Return (X, Y) of the center of cell containing provided text 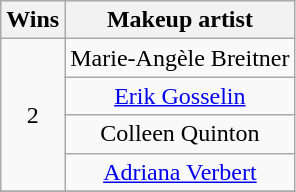
Erik Gosselin (180, 96)
Colleen Quinton (180, 134)
Marie-Angèle Breitner (180, 58)
Adriana Verbert (180, 172)
2 (33, 115)
Wins (33, 20)
Makeup artist (180, 20)
